Search for the cell housing the specified text and yield its [x, y] center coordinate. 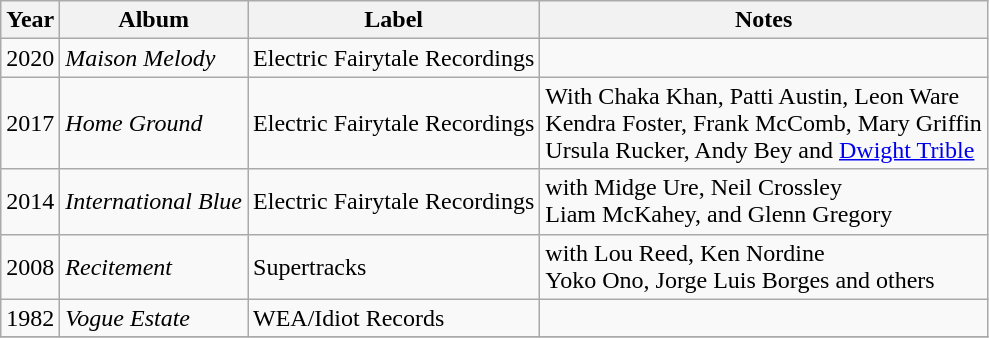
Maison Melody [154, 58]
Vogue Estate [154, 318]
2017 [30, 123]
with Midge Ure, Neil Crossley Liam McKahey, and Glenn Gregory [764, 202]
Supertracks [394, 266]
International Blue [154, 202]
Label [394, 20]
Year [30, 20]
2008 [30, 266]
2014 [30, 202]
Home Ground [154, 123]
1982 [30, 318]
2020 [30, 58]
With Chaka Khan, Patti Austin, Leon Ware Kendra Foster, Frank McComb, Mary Griffin Ursula Rucker, Andy Bey and Dwight Trible [764, 123]
Recitement [154, 266]
with Lou Reed, Ken Nordine Yoko Ono, Jorge Luis Borges and others [764, 266]
WEA/Idiot Records [394, 318]
Notes [764, 20]
Album [154, 20]
